Return the (X, Y) coordinate for the center point of the cell that contains the specified text.  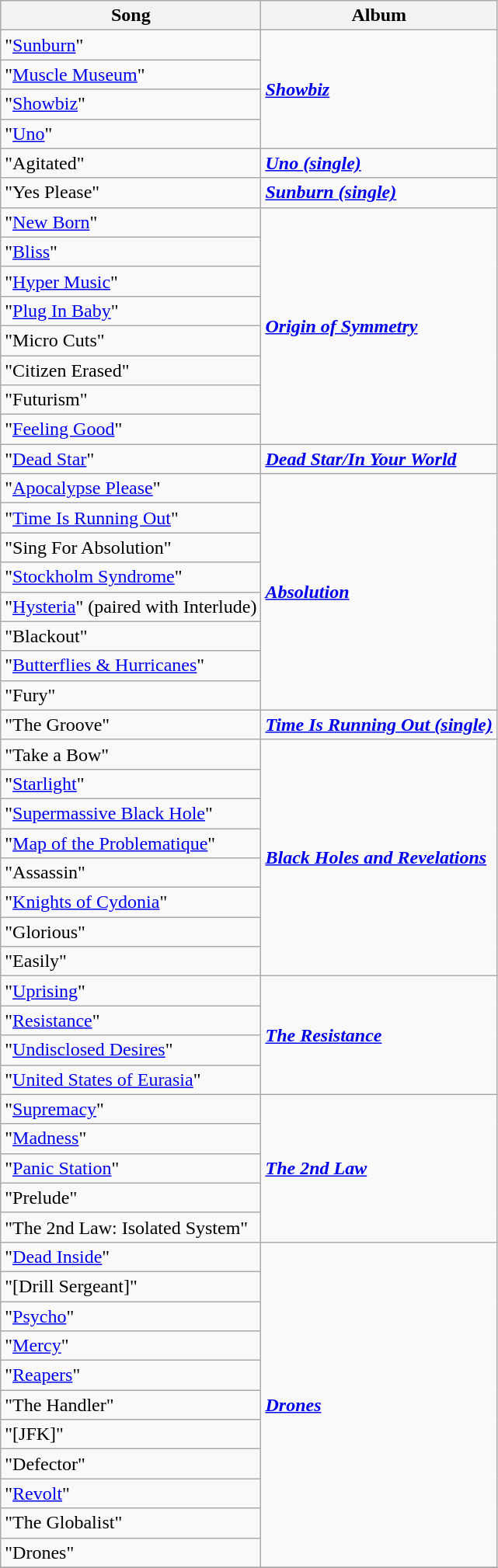
"New Born" (131, 222)
"Supermassive Black Hole" (131, 813)
"Psycho" (131, 1316)
"Hysteria" (paired with Interlude) (131, 607)
"Futurism" (131, 400)
The Resistance (379, 1035)
"Dead Star" (131, 459)
"Take a Bow" (131, 754)
"Undisclosed Desires" (131, 1050)
"Agitated" (131, 163)
"Butterflies & Hurricanes" (131, 666)
"Assassin" (131, 873)
Dead Star/In Your World (379, 459)
"Feeling Good" (131, 429)
Song (131, 16)
"Uprising" (131, 991)
"Starlight" (131, 784)
"Revolt" (131, 1493)
"Drones" (131, 1552)
"Mercy" (131, 1346)
Album (379, 16)
"United States of Eurasia" (131, 1080)
"Resistance" (131, 1020)
"Glorious" (131, 932)
"[JFK]" (131, 1434)
"Blackout" (131, 636)
"The 2nd Law: Isolated System" (131, 1227)
"Defector" (131, 1464)
Absolution (379, 592)
"Panic Station" (131, 1168)
Uno (single) (379, 163)
"The Globalist" (131, 1523)
"Micro Cuts" (131, 340)
"Yes Please" (131, 193)
"Dead Inside" (131, 1257)
Origin of Symmetry (379, 325)
"Fury" (131, 695)
"Time Is Running Out" (131, 518)
"Stockholm Syndrome" (131, 577)
Drones (379, 1404)
Showbiz (379, 89)
"Hyper Music" (131, 281)
Black Holes and Revelations (379, 857)
"Sunburn" (131, 45)
"Supremacy" (131, 1109)
"Easily" (131, 961)
"Sing For Absolution" (131, 548)
"The Groove" (131, 725)
"Madness" (131, 1139)
Sunburn (single) (379, 193)
"Citizen Erased" (131, 370)
The 2nd Law (379, 1168)
"The Handler" (131, 1405)
"Uno" (131, 134)
"Muscle Museum" (131, 75)
"[Drill Sergeant]" (131, 1286)
"Map of the Problematique" (131, 843)
"Showbiz" (131, 104)
"Plug In Baby" (131, 311)
"Reapers" (131, 1375)
"Apocalypse Please" (131, 488)
"Knights of Cydonia" (131, 902)
Time Is Running Out (single) (379, 725)
"Prelude" (131, 1198)
"Bliss" (131, 252)
